From the cell containing the given text, extract its center point as (x, y) coordinate. 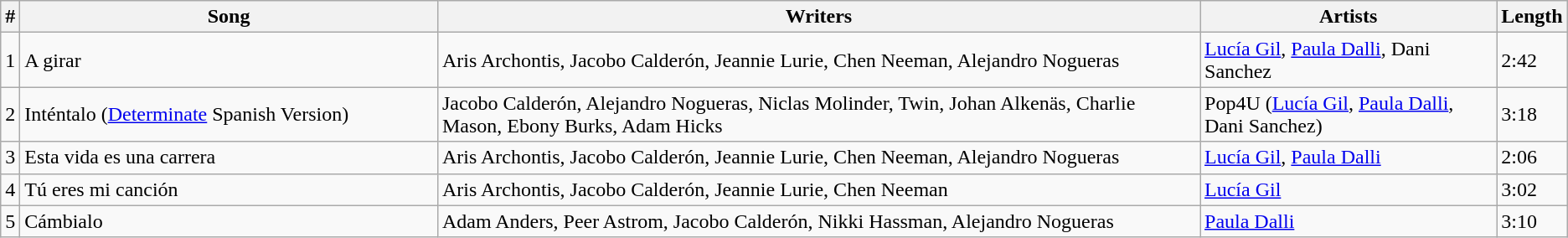
Length (1532, 17)
Writers (818, 17)
2:06 (1532, 158)
2 (10, 114)
Adam Anders, Peer Astrom, Jacobo Calderón, Nikki Hassman, Alejandro Nogueras (818, 221)
2:42 (1532, 60)
Inténtalo (Determinate Spanish Version) (230, 114)
Tú eres mi canción (230, 189)
1 (10, 60)
Aris Archontis, Jacobo Calderón, Jeannie Lurie, Chen Neeman (818, 189)
Lucía Gil, Paula Dalli, Dani Sanchez (1348, 60)
Song (230, 17)
Cámbialo (230, 221)
Artists (1348, 17)
A girar (230, 60)
Lucía Gil, Paula Dalli (1348, 158)
Paula Dalli (1348, 221)
# (10, 17)
5 (10, 221)
Pop4U (Lucía Gil, Paula Dalli, Dani Sanchez) (1348, 114)
Lucía Gil (1348, 189)
3:18 (1532, 114)
3:02 (1532, 189)
4 (10, 189)
Esta vida es una carrera (230, 158)
3:10 (1532, 221)
3 (10, 158)
Jacobo Calderón, Alejandro Nogueras, Niclas Molinder, Twin, Johan Alkenäs, Charlie Mason, Ebony Burks, Adam Hicks (818, 114)
